Search for the cell housing the specified text and yield its (x, y) center coordinate. 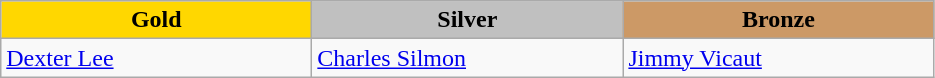
Silver (468, 20)
Gold (156, 20)
Jimmy Vicaut (778, 58)
Charles Silmon (468, 58)
Dexter Lee (156, 58)
Bronze (778, 20)
